Find where the given text appears and provide that cell's center as (X, Y) coordinate. 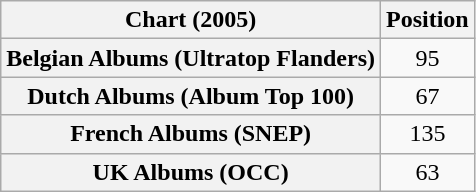
French Albums (SNEP) (191, 134)
Belgian Albums (Ultratop Flanders) (191, 58)
135 (428, 134)
Chart (2005) (191, 20)
Position (428, 20)
95 (428, 58)
Dutch Albums (Album Top 100) (191, 96)
UK Albums (OCC) (191, 172)
67 (428, 96)
63 (428, 172)
